Pinpoint the cell where the given text exists, returning its (x, y) midpoint coordinate. 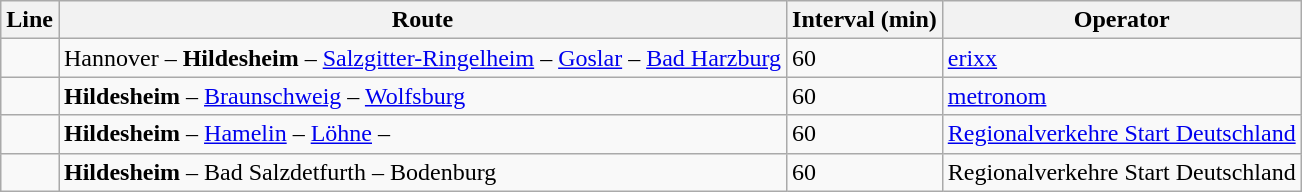
Hildesheim – Bad Salzdetfurth – Bodenburg (422, 172)
Route (422, 20)
Hannover – Hildesheim – Salzgitter-Ringelheim – Goslar – Bad Harzburg (422, 58)
Hildesheim – Braunschweig – Wolfsburg (422, 96)
erixx (1122, 58)
Line (30, 20)
Operator (1122, 20)
metronom (1122, 96)
Interval (min) (865, 20)
Hildesheim – Hamelin – Löhne – (422, 134)
